Search for the cell housing the specified text and yield its [x, y] center coordinate. 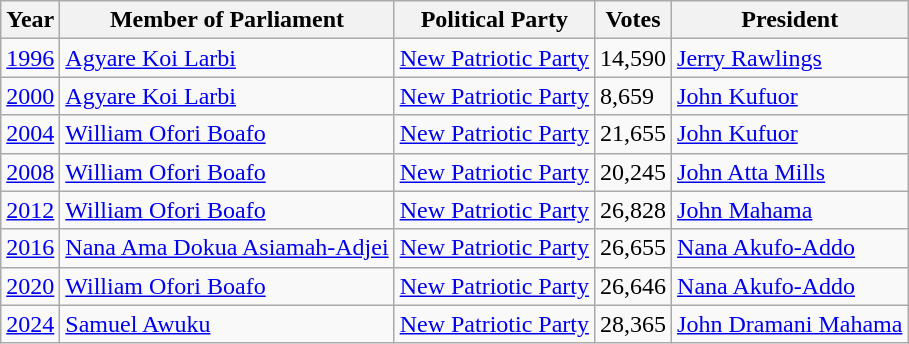
Political Party [494, 20]
2020 [30, 286]
Year [30, 20]
2008 [30, 172]
Nana Ama Dokua Asiamah-Adjei [227, 248]
20,245 [632, 172]
26,646 [632, 286]
14,590 [632, 58]
Jerry Rawlings [790, 58]
1996 [30, 58]
8,659 [632, 96]
26,655 [632, 248]
John Mahama [790, 210]
28,365 [632, 324]
26,828 [632, 210]
2000 [30, 96]
Votes [632, 20]
Samuel Awuku [227, 324]
John Atta Mills [790, 172]
2024 [30, 324]
Member of Parliament [227, 20]
President [790, 20]
21,655 [632, 134]
2016 [30, 248]
John Dramani Mahama [790, 324]
2004 [30, 134]
2012 [30, 210]
